Pinpoint the cell where the given text exists, returning its [X, Y] midpoint coordinate. 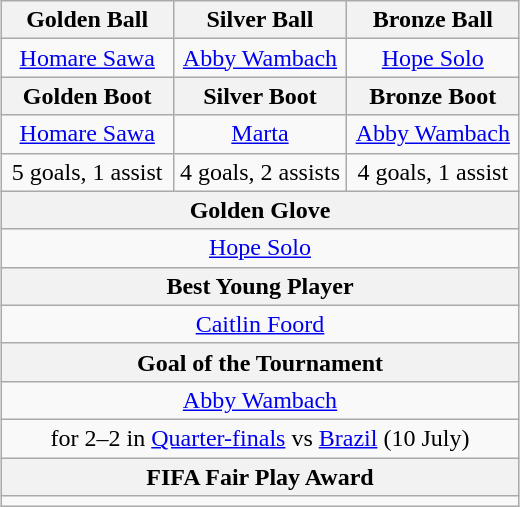
Marta [260, 134]
Bronze Boot [432, 96]
Goal of the Tournament [260, 362]
for 2–2 in Quarter-finals vs Brazil (10 July) [260, 438]
Best Young Player [260, 286]
Golden Glove [260, 210]
Silver Boot [260, 96]
Bronze Ball [432, 20]
Silver Ball [260, 20]
4 goals, 1 assist [432, 172]
Caitlin Foord [260, 324]
Golden Boot [88, 96]
Golden Ball [88, 20]
FIFA Fair Play Award [260, 477]
5 goals, 1 assist [88, 172]
4 goals, 2 assists [260, 172]
